Provide the (x, y) coordinate of the cell's center where the given text is located.  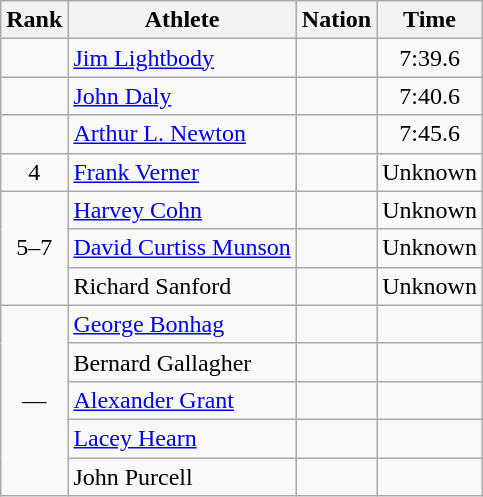
Jim Lightbody (182, 58)
— (34, 400)
Lacey Hearn (182, 438)
7:40.6 (430, 96)
Harvey Cohn (182, 210)
George Bonhag (182, 324)
Richard Sanford (182, 286)
David Curtiss Munson (182, 248)
4 (34, 172)
Nation (336, 20)
Athlete (182, 20)
Frank Verner (182, 172)
John Daly (182, 96)
Bernard Gallagher (182, 362)
Time (430, 20)
Arthur L. Newton (182, 134)
7:45.6 (430, 134)
John Purcell (182, 477)
Rank (34, 20)
7:39.6 (430, 58)
5–7 (34, 248)
Alexander Grant (182, 400)
